Locate the cell with the specified text and output its (X, Y) center coordinate. 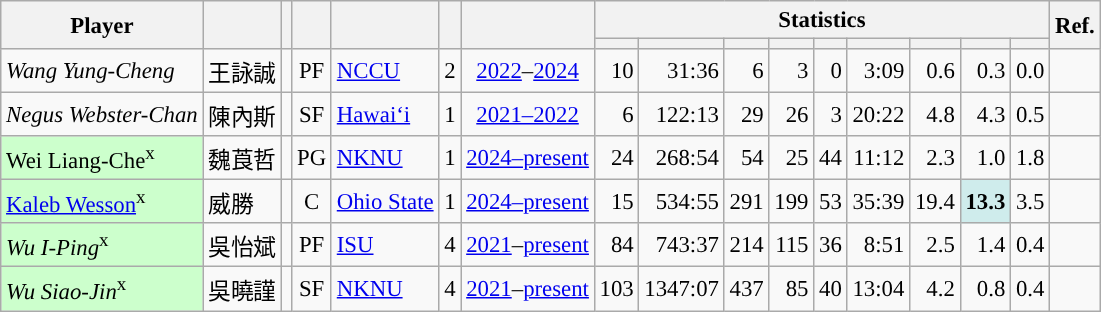
15 (616, 202)
26 (792, 115)
Negus Webster-Chan (102, 115)
吳曉謹 (242, 289)
2.5 (935, 246)
Wu Siao-Jinx (102, 289)
291 (746, 202)
29 (746, 115)
743:37 (682, 246)
王詠誠 (242, 71)
Player (102, 25)
36 (830, 246)
Wu I-Pingx (102, 246)
122:13 (682, 115)
53 (830, 202)
11:12 (878, 158)
0.5 (1030, 115)
2021–2022 (528, 115)
44 (830, 158)
85 (792, 289)
25 (792, 158)
0.3 (985, 71)
3:09 (878, 71)
魏莨哲 (242, 158)
2 (450, 71)
13:04 (878, 289)
4.8 (935, 115)
8:51 (878, 246)
C (312, 202)
Hawaiʻi (384, 115)
10 (616, 71)
1.8 (1030, 158)
115 (792, 246)
0.6 (935, 71)
Wang Yung-Cheng (102, 71)
Kaleb Wessonx (102, 202)
19.4 (935, 202)
268:54 (682, 158)
84 (616, 246)
20:22 (878, 115)
35:39 (878, 202)
1.0 (985, 158)
31:36 (682, 71)
Ohio State (384, 202)
NCCU (384, 71)
24 (616, 158)
Wei Liang-Chex (102, 158)
40 (830, 289)
3.5 (1030, 202)
199 (792, 202)
534:55 (682, 202)
2022–2024 (528, 71)
威勝 (242, 202)
1.4 (985, 246)
0 (830, 71)
4.2 (935, 289)
437 (746, 289)
4.3 (985, 115)
214 (746, 246)
PG (312, 158)
Statistics (822, 20)
0.8 (985, 289)
0.0 (1030, 71)
103 (616, 289)
吳怡斌 (242, 246)
陳內斯 (242, 115)
54 (746, 158)
13.3 (985, 202)
ISU (384, 246)
1347:07 (682, 289)
2.3 (935, 158)
Ref. (1075, 25)
